Extract the (X, Y) coordinate from the center of the cell holding the provided text.  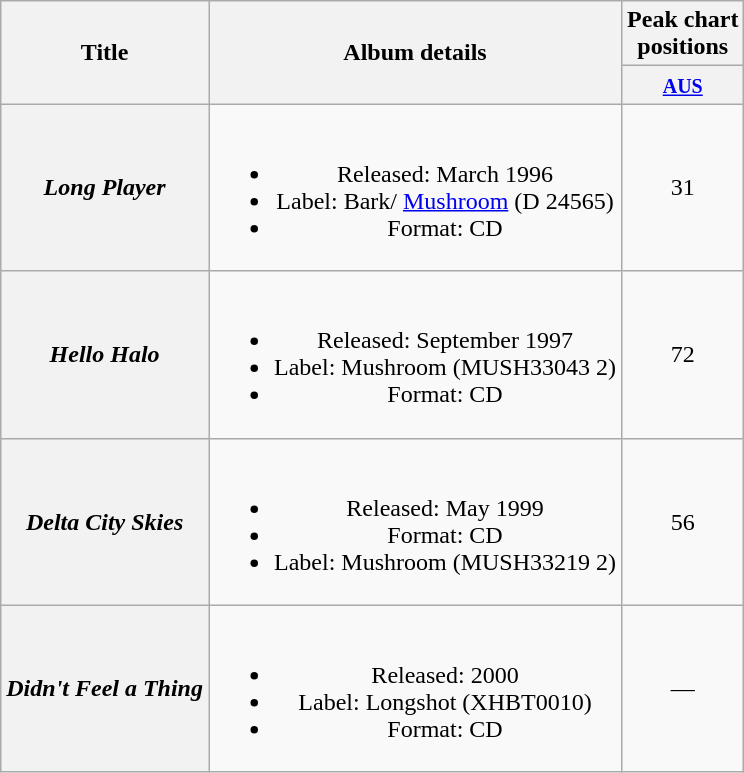
Released: 2000Label: Longshot (XHBT0010)Format: CD (414, 688)
Delta City Skies (105, 522)
Hello Halo (105, 354)
Didn't Feel a Thing (105, 688)
Title (105, 52)
AUS (683, 85)
72 (683, 354)
Long Player (105, 188)
Released: May 1999Format: CDLabel: Mushroom (MUSH33219 2) (414, 522)
Released: March 1996Label: Bark/ Mushroom (D 24565)Format: CD (414, 188)
Released: September 1997Label: Mushroom (MUSH33043 2)Format: CD (414, 354)
31 (683, 188)
56 (683, 522)
Album details (414, 52)
— (683, 688)
Peak chartpositions (683, 34)
